Determine the (x, y) coordinate at the center of the cell enclosing the given text.  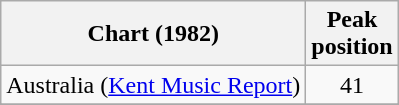
Peakposition (352, 34)
Australia (Kent Music Report) (154, 85)
41 (352, 85)
Chart (1982) (154, 34)
